Search for the cell housing the specified text and yield its [X, Y] center coordinate. 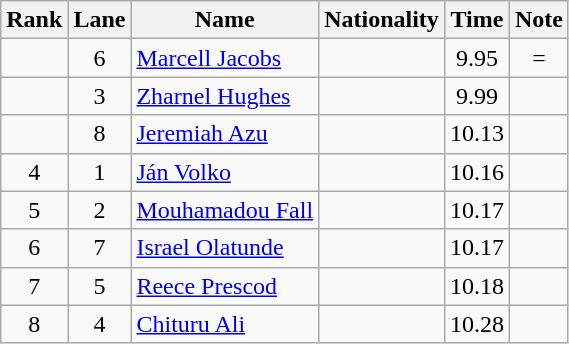
2 [100, 210]
= [538, 58]
10.18 [476, 286]
Name [225, 20]
Rank [34, 20]
Chituru Ali [225, 324]
10.16 [476, 172]
9.99 [476, 96]
Mouhamadou Fall [225, 210]
Lane [100, 20]
1 [100, 172]
10.28 [476, 324]
Reece Prescod [225, 286]
9.95 [476, 58]
Israel Olatunde [225, 248]
Zharnel Hughes [225, 96]
Time [476, 20]
10.13 [476, 134]
3 [100, 96]
Marcell Jacobs [225, 58]
Nationality [382, 20]
Ján Volko [225, 172]
Jeremiah Azu [225, 134]
Note [538, 20]
